Output the [x, y] coordinate of the center of the cell containing the given text.  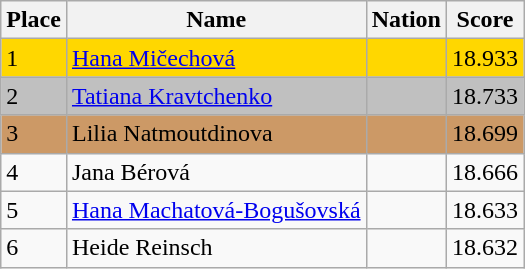
Jana Bérová [216, 172]
18.666 [486, 172]
3 [34, 134]
6 [34, 248]
Nation [406, 20]
Lilia Natmoutdinova [216, 134]
Hana Machatová-Bogušovská [216, 210]
1 [34, 58]
Name [216, 20]
18.633 [486, 210]
Place [34, 20]
Heide Reinsch [216, 248]
2 [34, 96]
18.733 [486, 96]
18.699 [486, 134]
Tatiana Kravtchenko [216, 96]
18.632 [486, 248]
Score [486, 20]
Hana Mičechová [216, 58]
4 [34, 172]
5 [34, 210]
18.933 [486, 58]
